For the text-containing cell, return its midpoint in (x, y) coordinate format. 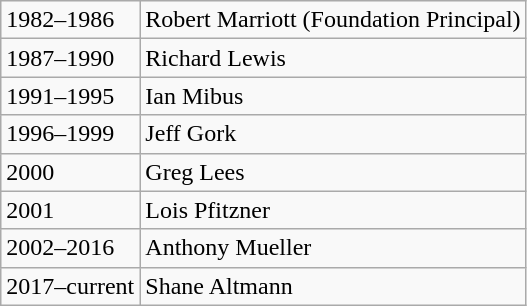
Shane Altmann (333, 286)
1987–1990 (70, 58)
Lois Pfitzner (333, 210)
1996–1999 (70, 134)
2002–2016 (70, 248)
Richard Lewis (333, 58)
Anthony Mueller (333, 248)
1991–1995 (70, 96)
Greg Lees (333, 172)
2001 (70, 210)
1982–1986 (70, 20)
Ian Mibus (333, 96)
Jeff Gork (333, 134)
2000 (70, 172)
2017–current (70, 286)
Robert Marriott (Foundation Principal) (333, 20)
